Determine the (x, y) coordinate at the center of the cell enclosing the given text.  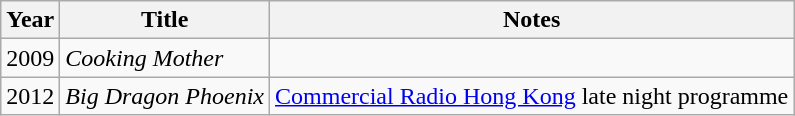
Title (165, 20)
Commercial Radio Hong Kong late night programme (532, 96)
2012 (30, 96)
2009 (30, 58)
Big Dragon Phoenix (165, 96)
Cooking Mother (165, 58)
Year (30, 20)
Notes (532, 20)
